Pinpoint the cell where the given text exists, returning its [x, y] midpoint coordinate. 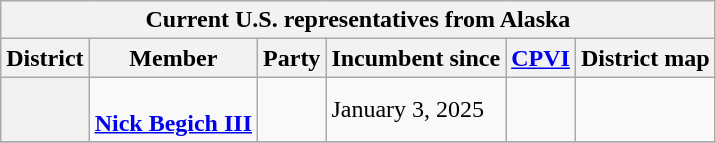
Incumbent since [416, 58]
January 3, 2025 [416, 110]
Current U.S. representatives from Alaska [358, 20]
Nick Begich III [173, 110]
District map [645, 58]
Party [292, 58]
CPVI [541, 58]
Member [173, 58]
District [45, 58]
